From the cell containing the given text, extract its center point as (x, y) coordinate. 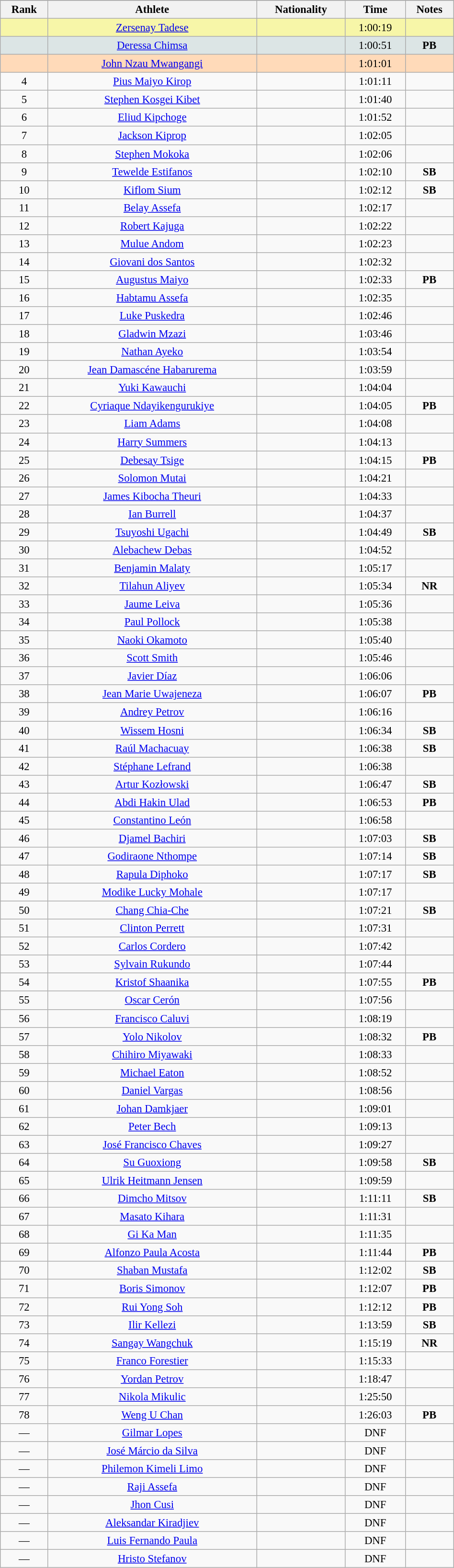
1:02:10 (375, 172)
Augustus Maiyo (152, 280)
Stéphane Lefrand (152, 766)
35 (24, 640)
14 (24, 262)
1:02:46 (375, 316)
Djamel Bachiri (152, 838)
Nikola Mikulic (152, 1397)
1:07:44 (375, 964)
38 (24, 694)
1:09:27 (375, 1144)
1:07:14 (375, 856)
49 (24, 892)
11 (24, 208)
Rapula Diphoko (152, 874)
Notes (429, 10)
Eliud Kipchoge (152, 117)
Jhon Cusi (152, 1505)
55 (24, 1001)
Raúl Machacuay (152, 748)
54 (24, 982)
21 (24, 388)
65 (24, 1181)
15 (24, 280)
Solomon Mutai (152, 478)
13 (24, 244)
69 (24, 1253)
Boris Simonov (152, 1289)
Liam Adams (152, 424)
1:11:11 (375, 1199)
Yolo Nikolov (152, 1037)
43 (24, 784)
Kristof Shaanika (152, 982)
77 (24, 1397)
1:02:05 (375, 136)
Alebachew Debas (152, 550)
20 (24, 370)
1:02:35 (375, 298)
53 (24, 964)
Ilir Kellezi (152, 1325)
1:04:13 (375, 442)
1:09:58 (375, 1163)
41 (24, 748)
5 (24, 100)
1:05:46 (375, 658)
61 (24, 1108)
Andrey Petrov (152, 712)
Philemon Kimeli Limo (152, 1469)
Pius Maiyo Kirop (152, 81)
Masato Kihara (152, 1217)
1:11:44 (375, 1253)
1:13:59 (375, 1325)
1:11:31 (375, 1217)
Gilmar Lopes (152, 1433)
1:06:58 (375, 820)
Raji Assefa (152, 1487)
1:07:56 (375, 1001)
1:05:17 (375, 568)
1:09:13 (375, 1127)
37 (24, 676)
Weng U Chan (152, 1415)
Rank (24, 10)
Godiraone Nthompe (152, 856)
32 (24, 586)
Constantino León (152, 820)
Abdi Hakin Ulad (152, 802)
1:01:01 (375, 64)
Cyriaque Ndayikengurukiye (152, 406)
Jaume Leiva (152, 604)
64 (24, 1163)
10 (24, 190)
1:07:31 (375, 928)
63 (24, 1144)
Modike Lucky Mohale (152, 892)
1:06:47 (375, 784)
1:08:32 (375, 1037)
Stephen Kosgei Kibet (152, 100)
Tilahun Aliyev (152, 586)
28 (24, 514)
7 (24, 136)
1:05:40 (375, 640)
Tewelde Estifanos (152, 172)
Sangay Wangchuk (152, 1343)
Chihiro Miyawaki (152, 1054)
16 (24, 298)
Luis Fernando Paula (152, 1541)
Robert Kajuga (152, 226)
Athlete (152, 10)
Daniel Vargas (152, 1091)
23 (24, 424)
Luke Puskedra (152, 316)
Tsuyoshi Ugachi (152, 532)
1:02:33 (375, 280)
1:05:36 (375, 604)
Francisco Caluvi (152, 1018)
1:06:53 (375, 802)
Belay Assefa (152, 208)
72 (24, 1307)
1:07:03 (375, 838)
62 (24, 1127)
José Francisco Chaves (152, 1144)
70 (24, 1270)
Benjamin Malaty (152, 568)
34 (24, 622)
1:02:22 (375, 226)
4 (24, 81)
18 (24, 334)
Yordan Petrov (152, 1379)
1:03:46 (375, 334)
1:04:52 (375, 550)
1:04:05 (375, 406)
Javier Díaz (152, 676)
Kiflom Sium (152, 190)
1:08:33 (375, 1054)
Sylvain Rukundo (152, 964)
1:00:19 (375, 28)
1:03:54 (375, 352)
Su Guoxiong (152, 1163)
1:02:17 (375, 208)
Ulrik Heitmann Jensen (152, 1181)
22 (24, 406)
Paul Pollock (152, 622)
1:06:07 (375, 694)
57 (24, 1037)
Habtamu Assefa (152, 298)
Giovani dos Santos (152, 262)
Jackson Kiprop (152, 136)
66 (24, 1199)
56 (24, 1018)
1:02:23 (375, 244)
68 (24, 1234)
47 (24, 856)
46 (24, 838)
45 (24, 820)
27 (24, 496)
1:11:35 (375, 1234)
9 (24, 172)
Wissem Hosni (152, 730)
Aleksandar Kiradjiev (152, 1523)
1:00:51 (375, 46)
José Márcio da Silva (152, 1451)
36 (24, 658)
60 (24, 1091)
6 (24, 117)
1:25:50 (375, 1397)
Zersenay Tadese (152, 28)
Nationality (301, 10)
51 (24, 928)
74 (24, 1343)
Stephen Mokoka (152, 154)
Chang Chia-Che (152, 911)
1:06:16 (375, 712)
1:15:19 (375, 1343)
58 (24, 1054)
Alfonzo Paula Acosta (152, 1253)
1:15:33 (375, 1360)
1:12:02 (375, 1270)
40 (24, 730)
1:08:52 (375, 1072)
1:26:03 (375, 1415)
1:05:38 (375, 622)
1:02:06 (375, 154)
1:09:59 (375, 1181)
1:06:34 (375, 730)
12 (24, 226)
59 (24, 1072)
Dimcho Mitsov (152, 1199)
Clinton Perrett (152, 928)
1:01:40 (375, 100)
Hristo Stefanov (152, 1559)
44 (24, 802)
30 (24, 550)
75 (24, 1360)
Harry Summers (152, 442)
Ian Burrell (152, 514)
1:12:07 (375, 1289)
17 (24, 316)
50 (24, 911)
Debesay Tsige (152, 460)
1:07:55 (375, 982)
8 (24, 154)
1:04:21 (375, 478)
Artur Kozłowski (152, 784)
1:09:01 (375, 1108)
39 (24, 712)
76 (24, 1379)
Scott Smith (152, 658)
1:04:04 (375, 388)
48 (24, 874)
John Nzau Mwangangi (152, 64)
1:07:42 (375, 946)
1:08:56 (375, 1091)
Mulue Andom (152, 244)
Johan Damkjaer (152, 1108)
Naoki Okamoto (152, 640)
1:04:49 (375, 532)
67 (24, 1217)
1:08:19 (375, 1018)
31 (24, 568)
29 (24, 532)
1:12:12 (375, 1307)
James Kibocha Theuri (152, 496)
Time (375, 10)
1:05:34 (375, 586)
1:02:32 (375, 262)
1:07:21 (375, 911)
1:02:12 (375, 190)
1:04:37 (375, 514)
33 (24, 604)
Carlos Cordero (152, 946)
42 (24, 766)
24 (24, 442)
Shaban Mustafa (152, 1270)
1:06:06 (375, 676)
1:04:33 (375, 496)
1:01:52 (375, 117)
78 (24, 1415)
Jean Damascéne Habarurema (152, 370)
Oscar Cerón (152, 1001)
52 (24, 946)
Peter Bech (152, 1127)
Nathan Ayeko (152, 352)
26 (24, 478)
25 (24, 460)
1:18:47 (375, 1379)
1:01:11 (375, 81)
71 (24, 1289)
1:03:59 (375, 370)
Jean Marie Uwajeneza (152, 694)
1:04:08 (375, 424)
73 (24, 1325)
19 (24, 352)
Michael Eaton (152, 1072)
Deressa Chimsa (152, 46)
Yuki Kawauchi (152, 388)
1:04:15 (375, 460)
Franco Forestier (152, 1360)
Gladwin Mzazi (152, 334)
Rui Yong Soh (152, 1307)
Gi Ka Man (152, 1234)
